Scan for the cell matching the given text and deliver its (x, y) coordinate at center. 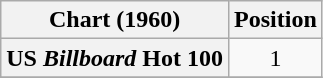
US Billboard Hot 100 (115, 58)
1 (276, 58)
Position (276, 20)
Chart (1960) (115, 20)
